Pinpoint the cell where the given text exists, returning its (x, y) midpoint coordinate. 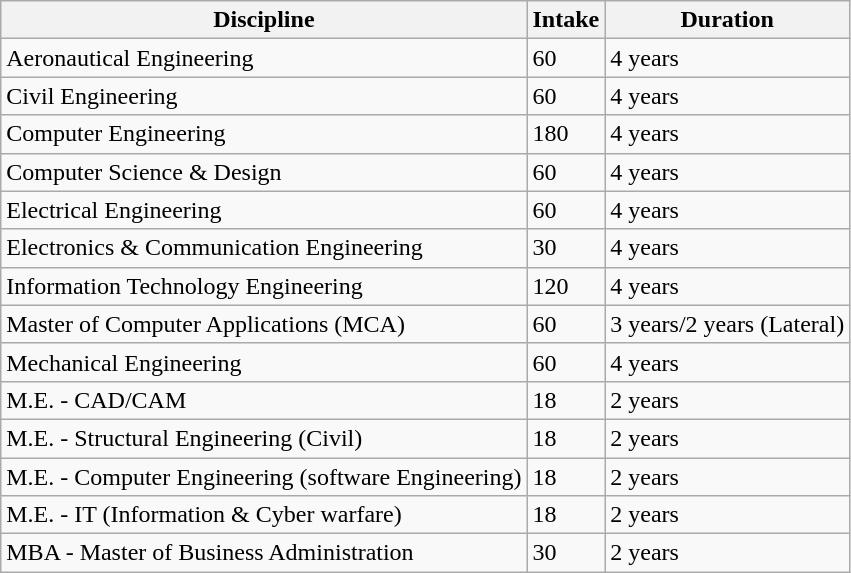
M.E. - IT (Information & Cyber warfare) (264, 515)
Duration (728, 20)
180 (566, 134)
M.E. - Structural Engineering (Civil) (264, 438)
Computer Science & Design (264, 172)
Information Technology Engineering (264, 286)
Electronics & Communication Engineering (264, 248)
3 years/2 years (Lateral) (728, 324)
M.E. - CAD/CAM (264, 400)
Master of Computer Applications (MCA) (264, 324)
Computer Engineering (264, 134)
Discipline (264, 20)
M.E. - Computer Engineering (software Engineering) (264, 477)
120 (566, 286)
Mechanical Engineering (264, 362)
Electrical Engineering (264, 210)
Civil Engineering (264, 96)
MBA - Master of Business Administration (264, 553)
Aeronautical Engineering (264, 58)
Intake (566, 20)
